From the cell containing the given text, extract its center point as [X, Y] coordinate. 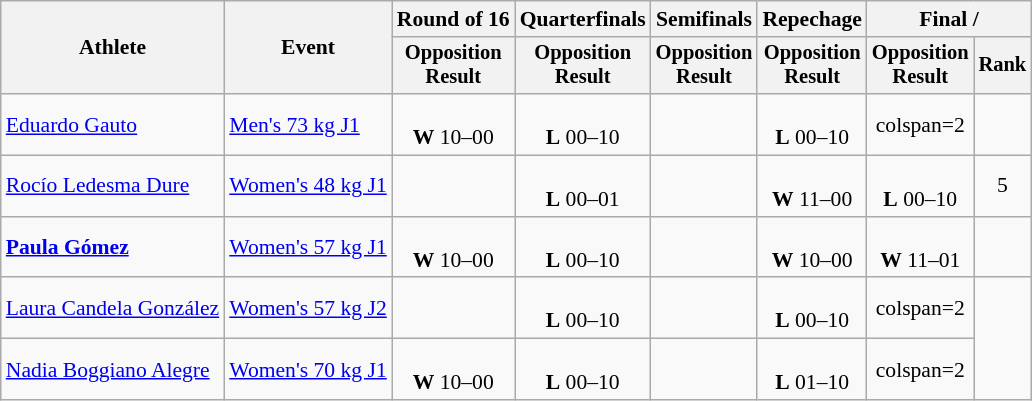
Quarterfinals [583, 19]
Eduardo Gauto [112, 124]
Semifinals [704, 19]
Rank [1003, 66]
Round of 16 [454, 19]
W 11–00 [812, 186]
Women's 70 kg J1 [308, 370]
Event [308, 48]
Athlete [112, 48]
L 01–10 [812, 370]
L 00–01 [583, 186]
Women's 57 kg J2 [308, 308]
Rocío Ledesma Dure [112, 186]
Women's 57 kg J1 [308, 248]
Nadia Boggiano Alegre [112, 370]
Paula Gómez [112, 248]
Final / [949, 19]
W 11–01 [920, 248]
Women's 48 kg J1 [308, 186]
Laura Candela González [112, 308]
Repechage [812, 19]
Men's 73 kg J1 [308, 124]
5 [1003, 186]
